Extract the (X, Y) coordinate from the center of the cell holding the provided text.  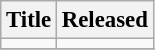
Title (29, 20)
Released (104, 20)
